Detect which cell encompasses the target text, then output its (x, y) center coordinate. 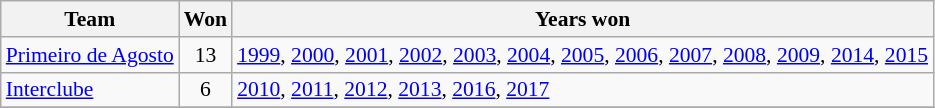
Primeiro de Agosto (90, 55)
Interclube (90, 90)
1999, 2000, 2001, 2002, 2003, 2004, 2005, 2006, 2007, 2008, 2009, 2014, 2015 (582, 55)
13 (206, 55)
2010, 2011, 2012, 2013, 2016, 2017 (582, 90)
Won (206, 19)
Team (90, 19)
6 (206, 90)
Years won (582, 19)
